Locate the cell with the specified text and output its [x, y] center coordinate. 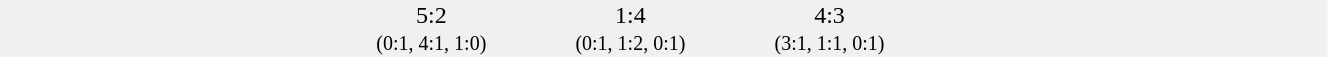
4:3(3:1, 1:1, 0:1) [830, 28]
1:4(0:1, 1:2, 0:1) [630, 28]
5:2(0:1, 4:1, 1:0) [432, 28]
